Search for the cell housing the specified text and yield its [x, y] center coordinate. 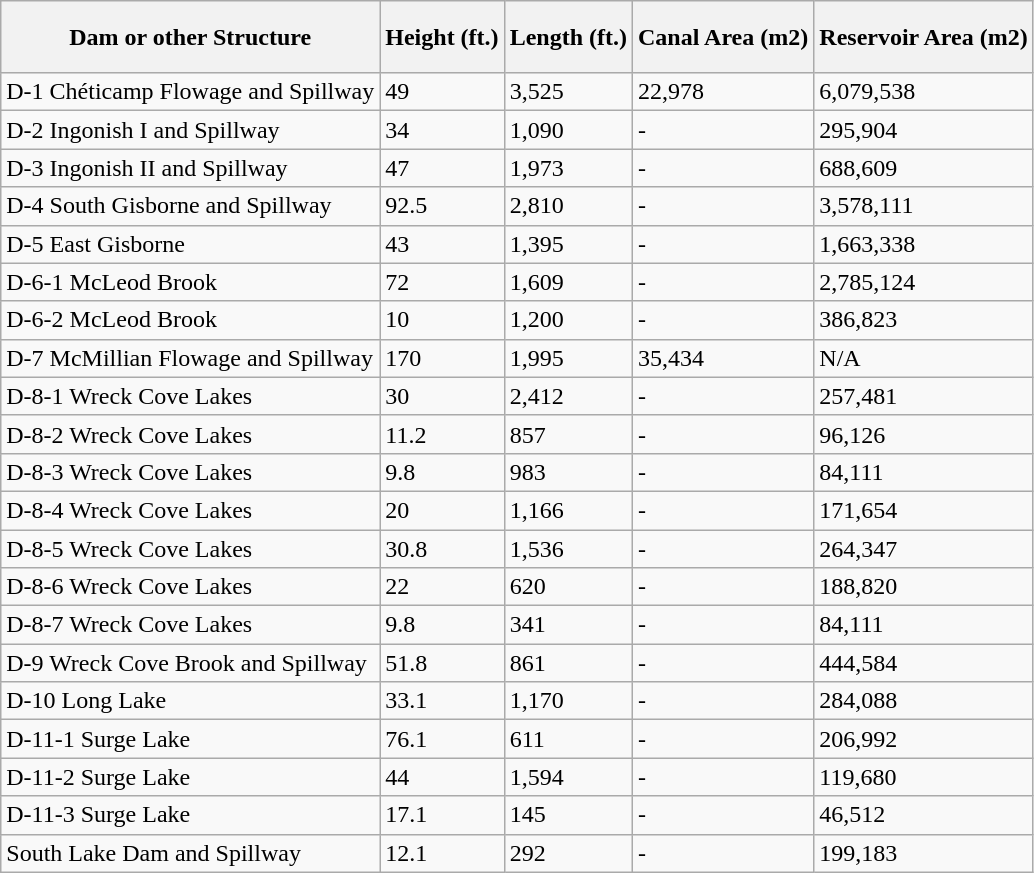
611 [568, 739]
3,525 [568, 92]
D-11-2 Surge Lake [190, 777]
1,995 [568, 358]
3,578,111 [924, 206]
33.1 [442, 701]
170 [442, 358]
D-2 Ingonish I and Spillway [190, 130]
49 [442, 92]
30.8 [442, 549]
D-6-1 McLeod Brook [190, 282]
D-8-2 Wreck Cove Lakes [190, 434]
386,823 [924, 320]
2,785,124 [924, 282]
171,654 [924, 510]
N/A [924, 358]
D-7 McMillian Flowage and Spillway [190, 358]
1,166 [568, 510]
D-8-7 Wreck Cove Lakes [190, 625]
188,820 [924, 587]
D-8-3 Wreck Cove Lakes [190, 472]
20 [442, 510]
D-8-6 Wreck Cove Lakes [190, 587]
D-1 Chéticamp Flowage and Spillway [190, 92]
199,183 [924, 853]
1,536 [568, 549]
1,200 [568, 320]
620 [568, 587]
34 [442, 130]
17.1 [442, 815]
1,663,338 [924, 244]
D-10 Long Lake [190, 701]
861 [568, 663]
43 [442, 244]
119,680 [924, 777]
857 [568, 434]
264,347 [924, 549]
1,594 [568, 777]
72 [442, 282]
2,412 [568, 396]
Dam or other Structure [190, 37]
145 [568, 815]
D-8-4 Wreck Cove Lakes [190, 510]
11.2 [442, 434]
Height (ft.) [442, 37]
295,904 [924, 130]
D-5 East Gisborne [190, 244]
D-9 Wreck Cove Brook and Spillway [190, 663]
76.1 [442, 739]
D-6-2 McLeod Brook [190, 320]
96,126 [924, 434]
1,170 [568, 701]
1,973 [568, 168]
444,584 [924, 663]
47 [442, 168]
South Lake Dam and Spillway [190, 853]
46,512 [924, 815]
44 [442, 777]
D-11-1 Surge Lake [190, 739]
688,609 [924, 168]
6,079,538 [924, 92]
22,978 [724, 92]
51.8 [442, 663]
10 [442, 320]
22 [442, 587]
12.1 [442, 853]
292 [568, 853]
D-3 Ingonish II and Spillway [190, 168]
1,090 [568, 130]
983 [568, 472]
1,395 [568, 244]
1,609 [568, 282]
206,992 [924, 739]
30 [442, 396]
Length (ft.) [568, 37]
284,088 [924, 701]
D-11-3 Surge Lake [190, 815]
Canal Area (m2) [724, 37]
257,481 [924, 396]
341 [568, 625]
2,810 [568, 206]
D-8-1 Wreck Cove Lakes [190, 396]
92.5 [442, 206]
D-8-5 Wreck Cove Lakes [190, 549]
Reservoir Area (m2) [924, 37]
35,434 [724, 358]
D-4 South Gisborne and Spillway [190, 206]
